Determine the (X, Y) coordinate at the center of the cell enclosing the given text.  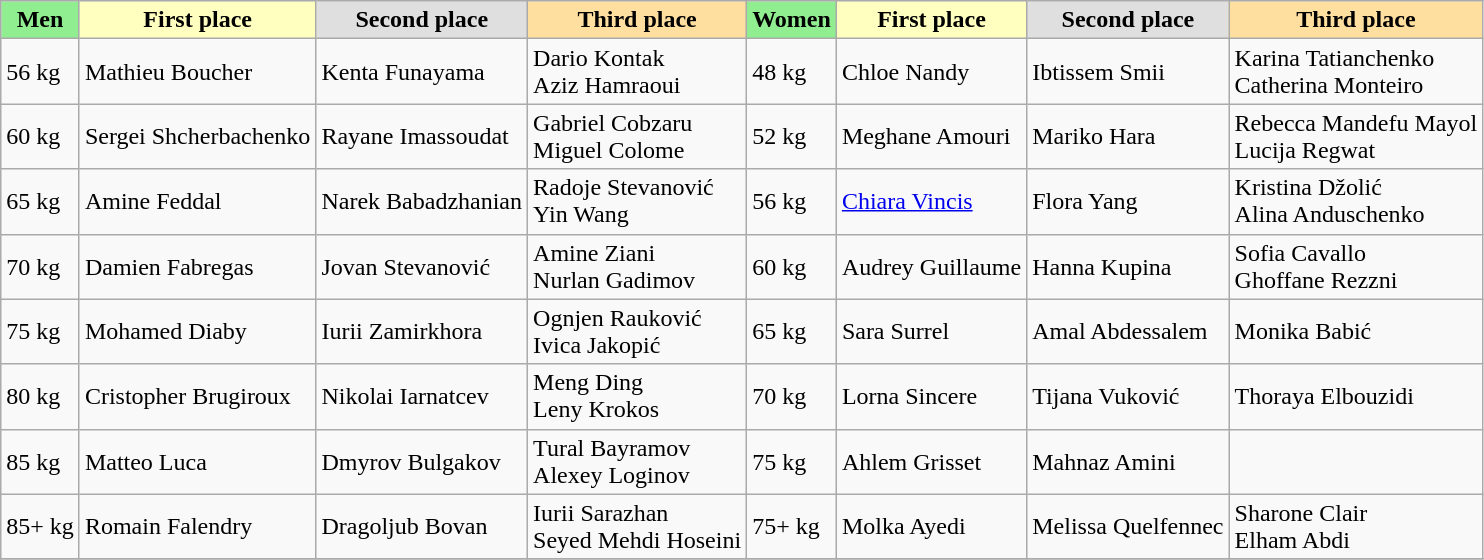
Monika Babić (1356, 332)
Matteo Luca (198, 462)
Radoje Stevanović Yin Wang (638, 202)
Rayane Imassoudat (422, 136)
52 kg (792, 136)
Chloe Nandy (931, 72)
Mathieu Boucher (198, 72)
Amine Ziani Nurlan Gadimov (638, 266)
Cristopher Brugiroux (198, 396)
Ognjen Rauković Ivica Jakopić (638, 332)
Tijana Vuković (1128, 396)
Nikolai Iarnatcev (422, 396)
Gabriel Cobzaru Miguel Colome (638, 136)
Mohamed Diaby (198, 332)
Ibtissem Smii (1128, 72)
Sergei Shcherbachenko (198, 136)
Chiara Vincis (931, 202)
Amal Abdessalem (1128, 332)
Iurii Zamirkhora (422, 332)
Lorna Sincere (931, 396)
48 kg (792, 72)
Rebecca Mandefu Mayol Lucija Regwat (1356, 136)
Melissa Quelfennec (1128, 526)
Thoraya Elbouzidi (1356, 396)
75+ kg (792, 526)
Kenta Funayama (422, 72)
Jovan Stevanović (422, 266)
85+ kg (40, 526)
Sofia Cavallo Ghoffane Rezzni (1356, 266)
Damien Fabregas (198, 266)
Molka Ayedi (931, 526)
Flora Yang (1128, 202)
Tural Bayramov Alexey Loginov (638, 462)
Sharone Clair Elham Abdi (1356, 526)
Women (792, 20)
Meng Ding Leny Krokos (638, 396)
Sara Surrel (931, 332)
Ahlem Grisset (931, 462)
Audrey Guillaume (931, 266)
Kristina Džolić Alina Anduschenko (1356, 202)
Meghane Amouri (931, 136)
Narek Babadzhanian (422, 202)
Karina Tatianchenko Catherina Monteiro (1356, 72)
85 kg (40, 462)
Mahnaz Amini (1128, 462)
Dario Kontak Aziz Hamraoui (638, 72)
Dmyrov Bulgakov (422, 462)
Dragoljub Bovan (422, 526)
80 kg (40, 396)
Hanna Kupina (1128, 266)
Men (40, 20)
Romain Falendry (198, 526)
Mariko Hara (1128, 136)
Amine Feddal (198, 202)
Iurii Sarazhan Seyed Mehdi Hoseini (638, 526)
